Locate the cell with the specified text and output its [X, Y] center coordinate. 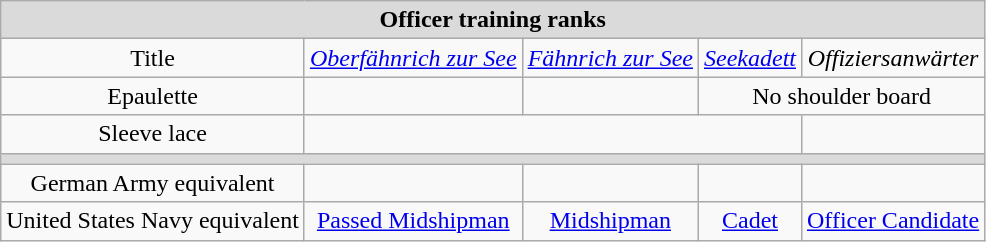
Seekadett [750, 58]
Officer training ranks [493, 20]
United States Navy equivalent [153, 221]
Oberfähnrich zur See [413, 58]
No shoulder board [841, 96]
Epaulette [153, 96]
Fähnrich zur See [610, 58]
Cadet [750, 221]
Offiziersanwärter [892, 58]
Passed Midshipman [413, 221]
German Army equivalent [153, 183]
Title [153, 58]
Sleeve lace [153, 134]
Officer Candidate [892, 221]
Midshipman [610, 221]
